Extract the [X, Y] coordinate from the center of the cell holding the provided text.  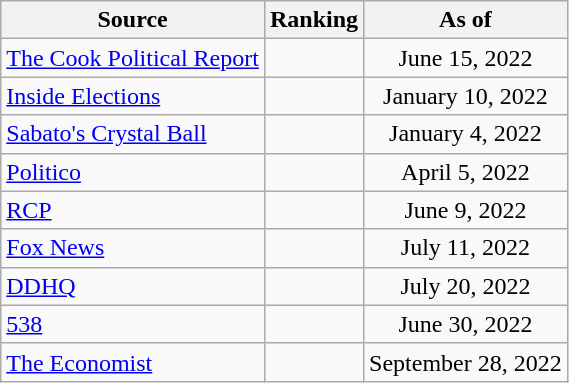
Sabato's Crystal Ball [133, 134]
The Economist [133, 362]
September 28, 2022 [466, 362]
Politico [133, 172]
June 15, 2022 [466, 58]
July 11, 2022 [466, 248]
Fox News [133, 248]
April 5, 2022 [466, 172]
Source [133, 20]
Ranking [314, 20]
As of [466, 20]
538 [133, 324]
July 20, 2022 [466, 286]
DDHQ [133, 286]
Inside Elections [133, 96]
January 4, 2022 [466, 134]
January 10, 2022 [466, 96]
RCP [133, 210]
The Cook Political Report [133, 58]
June 30, 2022 [466, 324]
June 9, 2022 [466, 210]
